Return (x, y) of the center of cell containing provided text 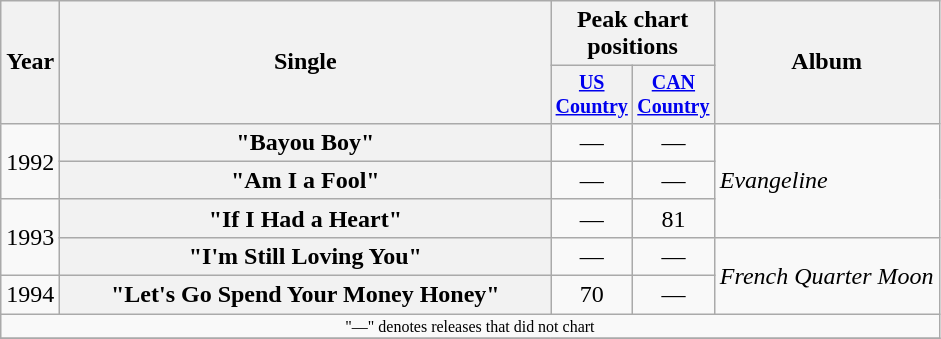
US Country (592, 94)
1993 (30, 237)
"Am I a Fool" (306, 180)
Single (306, 62)
"I'm Still Loving You" (306, 256)
1992 (30, 161)
"Bayou Boy" (306, 142)
81 (674, 218)
Album (826, 62)
"—" denotes releases that did not chart (470, 326)
1994 (30, 295)
"If I Had a Heart" (306, 218)
70 (592, 295)
Year (30, 62)
French Quarter Moon (826, 275)
Evangeline (826, 180)
Peak chartpositions (632, 34)
CAN Country (674, 94)
"Let's Go Spend Your Money Honey" (306, 295)
